Determine the [X, Y] coordinate at the center of the cell enclosing the given text.  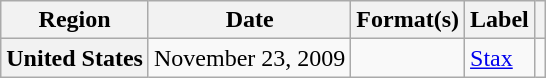
Label [500, 20]
Stax [500, 58]
Format(s) [408, 20]
Date [249, 20]
Region [75, 20]
November 23, 2009 [249, 58]
United States [75, 58]
